Locate the cell with the specified text and output its [x, y] center coordinate. 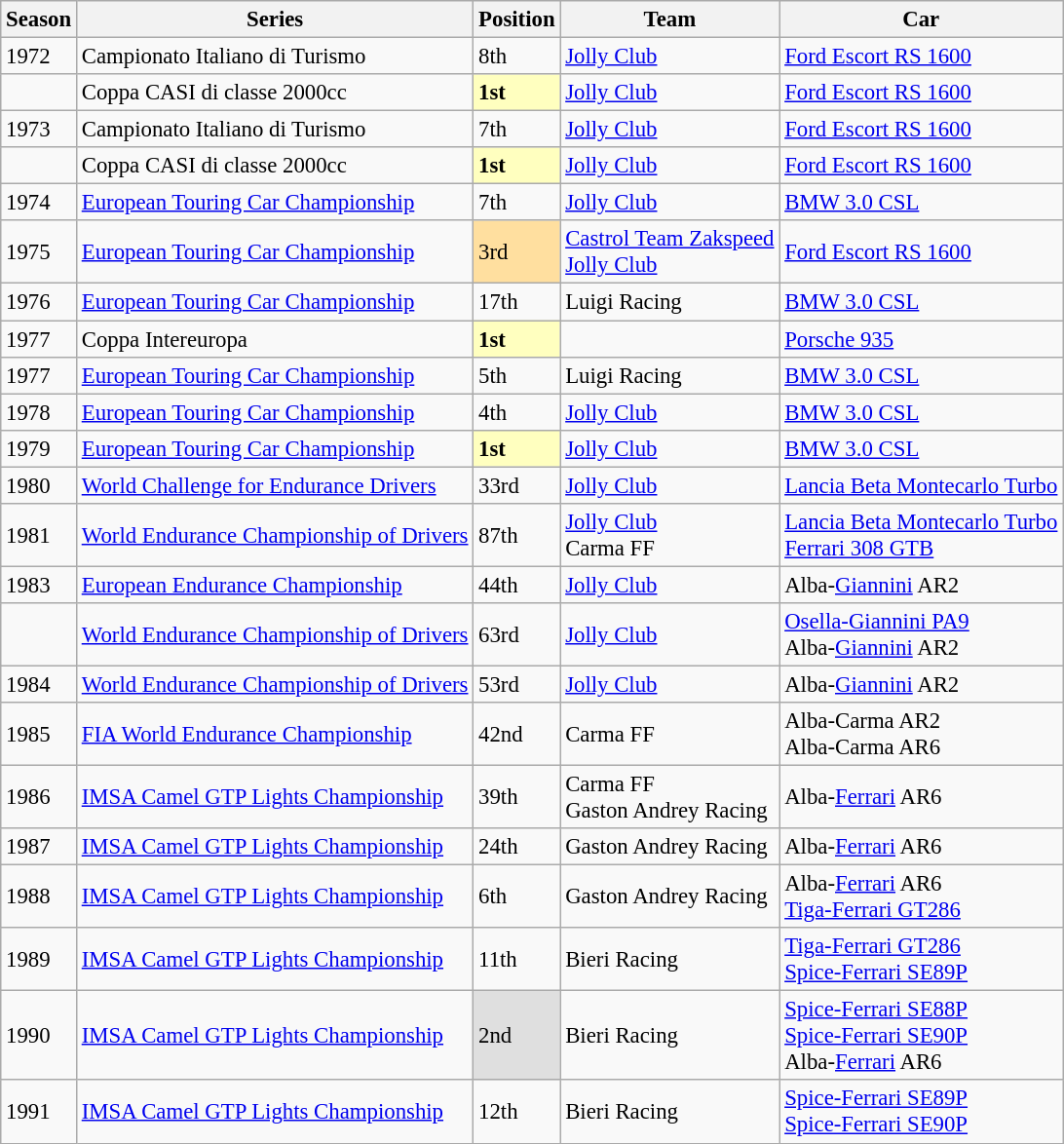
Carma FFGaston Andrey Racing [670, 797]
1988 [39, 896]
Spice-Ferrari SE88PSpice-Ferrari SE90P Alba-Ferrari AR6 [922, 1036]
1975 [39, 251]
Tiga-Ferrari GT286Spice-Ferrari SE89P [922, 959]
World Challenge for Endurance Drivers [275, 485]
Spice-Ferrari SE89PSpice-Ferrari SE90P [922, 1113]
Series [275, 19]
Team [670, 19]
4th [516, 412]
1987 [39, 847]
17th [516, 302]
1973 [39, 130]
1986 [39, 797]
Carma FF [670, 735]
53rd [516, 684]
33rd [516, 485]
1972 [39, 57]
24th [516, 847]
FIA World Endurance Championship [275, 735]
11th [516, 959]
1989 [39, 959]
1984 [39, 684]
5th [516, 375]
3rd [516, 251]
2nd [516, 1036]
Coppa Intereuropa [275, 339]
1990 [39, 1036]
1974 [39, 203]
12th [516, 1113]
Castrol Team ZakspeedJolly Club [670, 251]
1976 [39, 302]
Alba-Carma AR2Alba-Carma AR6 [922, 735]
Osella-Giannini PA9 Alba-Giannini AR2 [922, 635]
Car [922, 19]
42nd [516, 735]
1980 [39, 485]
1983 [39, 585]
1981 [39, 536]
1979 [39, 448]
87th [516, 536]
6th [516, 896]
Porsche 935 [922, 339]
44th [516, 585]
Position [516, 19]
Season [39, 19]
European Endurance Championship [275, 585]
39th [516, 797]
Alba-Ferrari AR6Tiga-Ferrari GT286 [922, 896]
8th [516, 57]
63rd [516, 635]
1978 [39, 412]
Lancia Beta Montecarlo TurboFerrari 308 GTB [922, 536]
1991 [39, 1113]
Lancia Beta Montecarlo Turbo [922, 485]
1985 [39, 735]
Jolly ClubCarma FF [670, 536]
